Search for the cell housing the specified text and yield its [x, y] center coordinate. 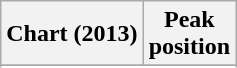
Peakposition [189, 34]
Chart (2013) [72, 34]
